From the cell containing the given text, extract its center point as [X, Y] coordinate. 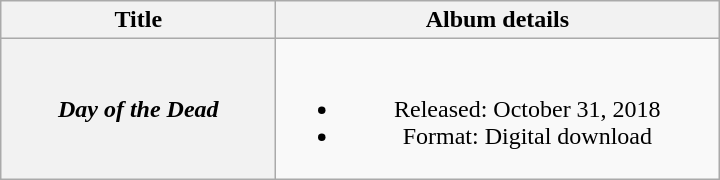
Released: October 31, 2018Format: Digital download [498, 109]
Day of the Dead [138, 109]
Album details [498, 20]
Title [138, 20]
